Locate the cell with the specified text and output its [x, y] center coordinate. 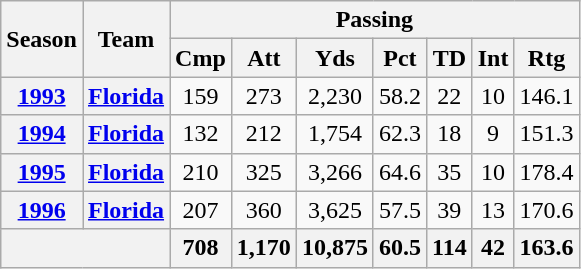
Int [493, 58]
114 [449, 248]
2,230 [334, 96]
9 [493, 134]
22 [449, 96]
57.5 [400, 210]
35 [449, 172]
1996 [42, 210]
1993 [42, 96]
18 [449, 134]
1994 [42, 134]
Season [42, 39]
64.6 [400, 172]
210 [201, 172]
273 [264, 96]
10,875 [334, 248]
159 [201, 96]
163.6 [546, 248]
TD [449, 58]
132 [201, 134]
151.3 [546, 134]
Att [264, 58]
360 [264, 210]
Pct [400, 58]
Team [126, 39]
Cmp [201, 58]
212 [264, 134]
1995 [42, 172]
170.6 [546, 210]
3,266 [334, 172]
13 [493, 210]
708 [201, 248]
60.5 [400, 248]
62.3 [400, 134]
39 [449, 210]
Passing [374, 20]
325 [264, 172]
Rtg [546, 58]
58.2 [400, 96]
1,754 [334, 134]
146.1 [546, 96]
207 [201, 210]
178.4 [546, 172]
42 [493, 248]
Yds [334, 58]
1,170 [264, 248]
3,625 [334, 210]
